Provide the (x, y) coordinate of the cell's center where the given text is located.  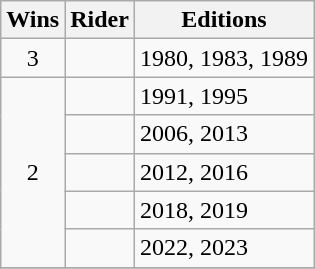
2012, 2016 (224, 172)
Rider (100, 20)
Wins (33, 20)
2 (33, 172)
1980, 1983, 1989 (224, 58)
Editions (224, 20)
3 (33, 58)
2006, 2013 (224, 134)
2022, 2023 (224, 248)
2018, 2019 (224, 210)
1991, 1995 (224, 96)
